From the cell containing the given text, extract its center point as (X, Y) coordinate. 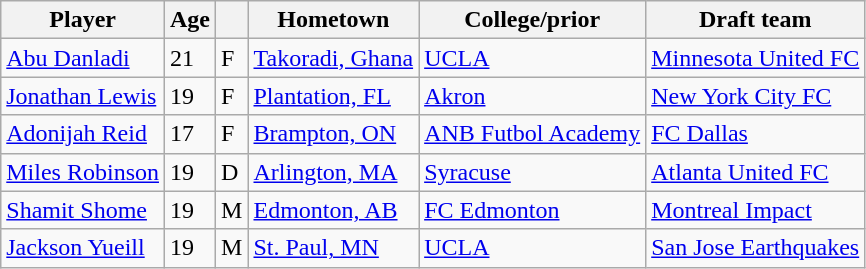
Player (83, 20)
St. Paul, MN (334, 248)
College/prior (532, 20)
17 (190, 134)
Jonathan Lewis (83, 96)
Shamit Shome (83, 210)
Jackson Yueill (83, 248)
Draft team (756, 20)
D (232, 172)
New York City FC (756, 96)
FC Edmonton (532, 210)
Akron (532, 96)
FC Dallas (756, 134)
ANB Futbol Academy (532, 134)
Minnesota United FC (756, 58)
Montreal Impact (756, 210)
Edmonton, AB (334, 210)
Abu Danladi (83, 58)
21 (190, 58)
Age (190, 20)
Atlanta United FC (756, 172)
San Jose Earthquakes (756, 248)
Adonijah Reid (83, 134)
Hometown (334, 20)
Takoradi, Ghana (334, 58)
Syracuse (532, 172)
Plantation, FL (334, 96)
Miles Robinson (83, 172)
Arlington, MA (334, 172)
Brampton, ON (334, 134)
